From the cell containing the given text, extract its center point as (x, y) coordinate. 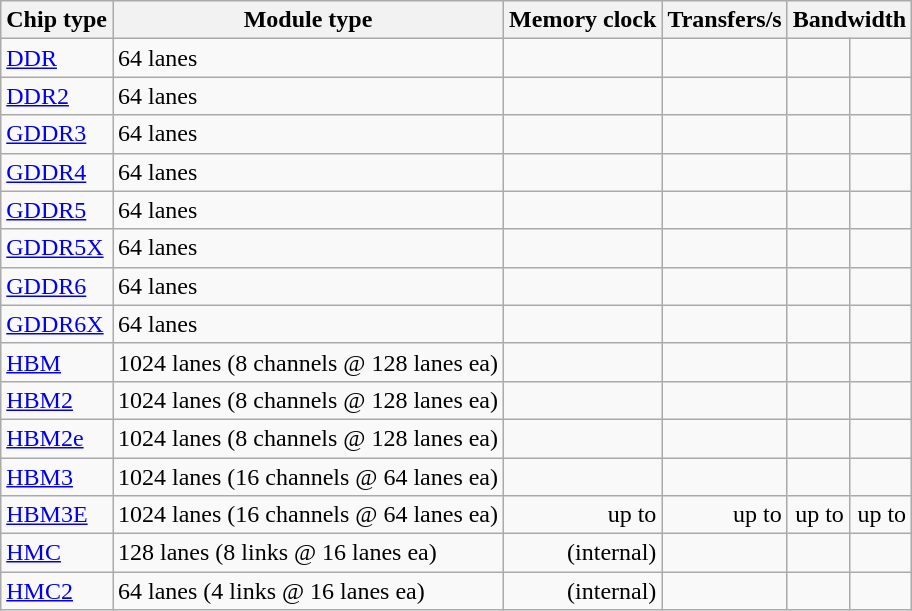
HBM2 (57, 400)
HBM (57, 362)
Module type (308, 20)
HBM2e (57, 438)
GDDR5X (57, 248)
HBM3 (57, 477)
128 lanes (8 links @ 16 lanes ea) (308, 553)
Bandwidth (849, 20)
Transfers/s (724, 20)
GDDR4 (57, 172)
GDDR6X (57, 324)
Memory clock (583, 20)
Chip type (57, 20)
GDDR3 (57, 134)
DDR (57, 58)
GDDR6 (57, 286)
HBM3E (57, 515)
GDDR5 (57, 210)
DDR2 (57, 96)
HMC (57, 553)
HMC2 (57, 591)
64 lanes (4 links @ 16 lanes ea) (308, 591)
